Return (X, Y) of the center of cell containing provided text 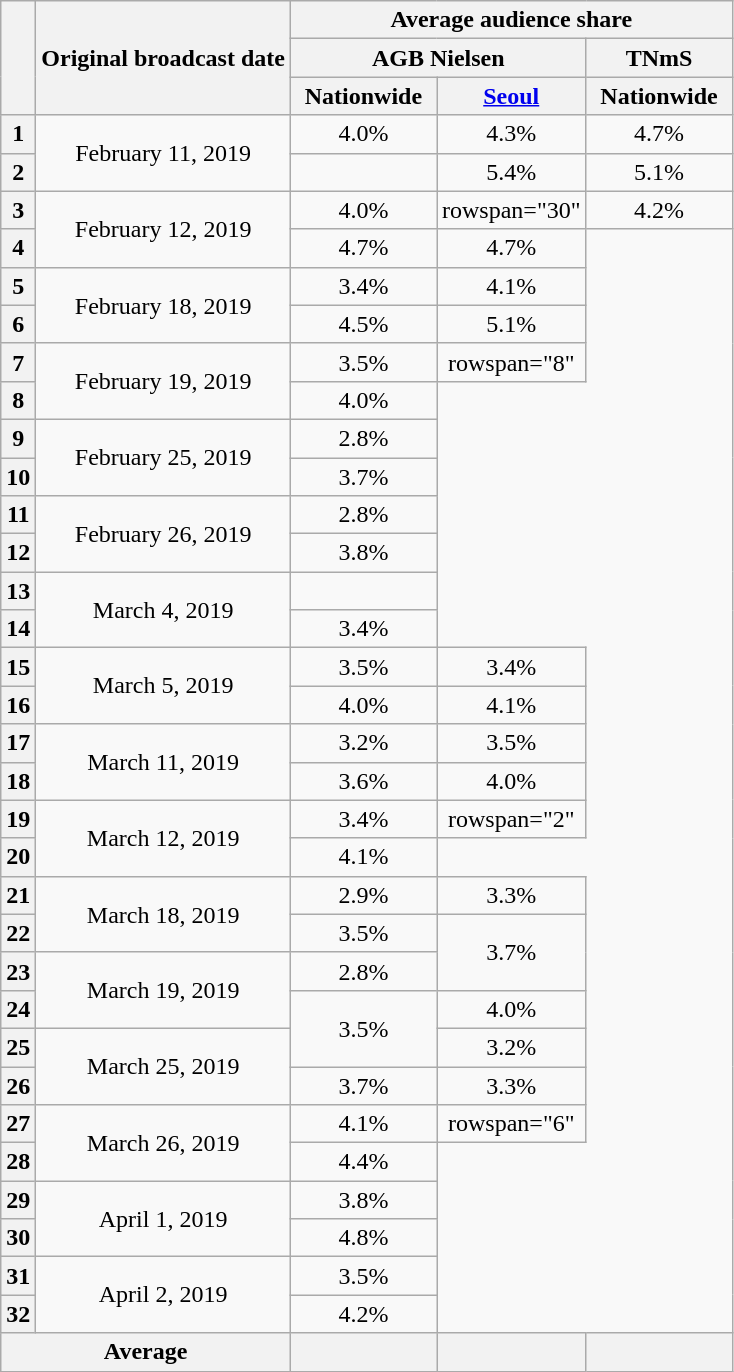
23 (18, 971)
27 (18, 1124)
February 12, 2019 (164, 229)
29 (18, 1200)
March 26, 2019 (164, 1143)
14 (18, 629)
February 11, 2019 (164, 153)
March 19, 2019 (164, 990)
19 (18, 819)
February 18, 2019 (164, 305)
TNmS (659, 58)
20 (18, 857)
rowspan="8" (511, 362)
rowspan="2" (511, 819)
7 (18, 362)
4.5% (363, 324)
April 1, 2019 (164, 1219)
Seoul (511, 96)
12 (18, 553)
16 (18, 705)
4.4% (363, 1162)
28 (18, 1162)
11 (18, 515)
22 (18, 933)
Average audience share (511, 20)
5.4% (511, 172)
3.6% (363, 781)
March 12, 2019 (164, 838)
March 18, 2019 (164, 914)
February 19, 2019 (164, 381)
4.3% (511, 134)
Average (146, 1352)
3 (18, 210)
6 (18, 324)
March 11, 2019 (164, 762)
8 (18, 400)
31 (18, 1276)
rowspan="30" (511, 210)
13 (18, 591)
17 (18, 743)
April 2, 2019 (164, 1295)
9 (18, 438)
March 5, 2019 (164, 686)
AGB Nielsen (438, 58)
1 (18, 134)
February 25, 2019 (164, 457)
32 (18, 1314)
4.8% (363, 1238)
Original broadcast date (164, 58)
4 (18, 248)
30 (18, 1238)
18 (18, 781)
21 (18, 895)
10 (18, 477)
24 (18, 1009)
5 (18, 286)
26 (18, 1085)
March 4, 2019 (164, 610)
March 25, 2019 (164, 1066)
25 (18, 1047)
February 26, 2019 (164, 534)
15 (18, 667)
2 (18, 172)
2.9% (363, 895)
rowspan="6" (511, 1124)
